Capture the cell that displays the provided text and extract its [X, Y] central coordinate. 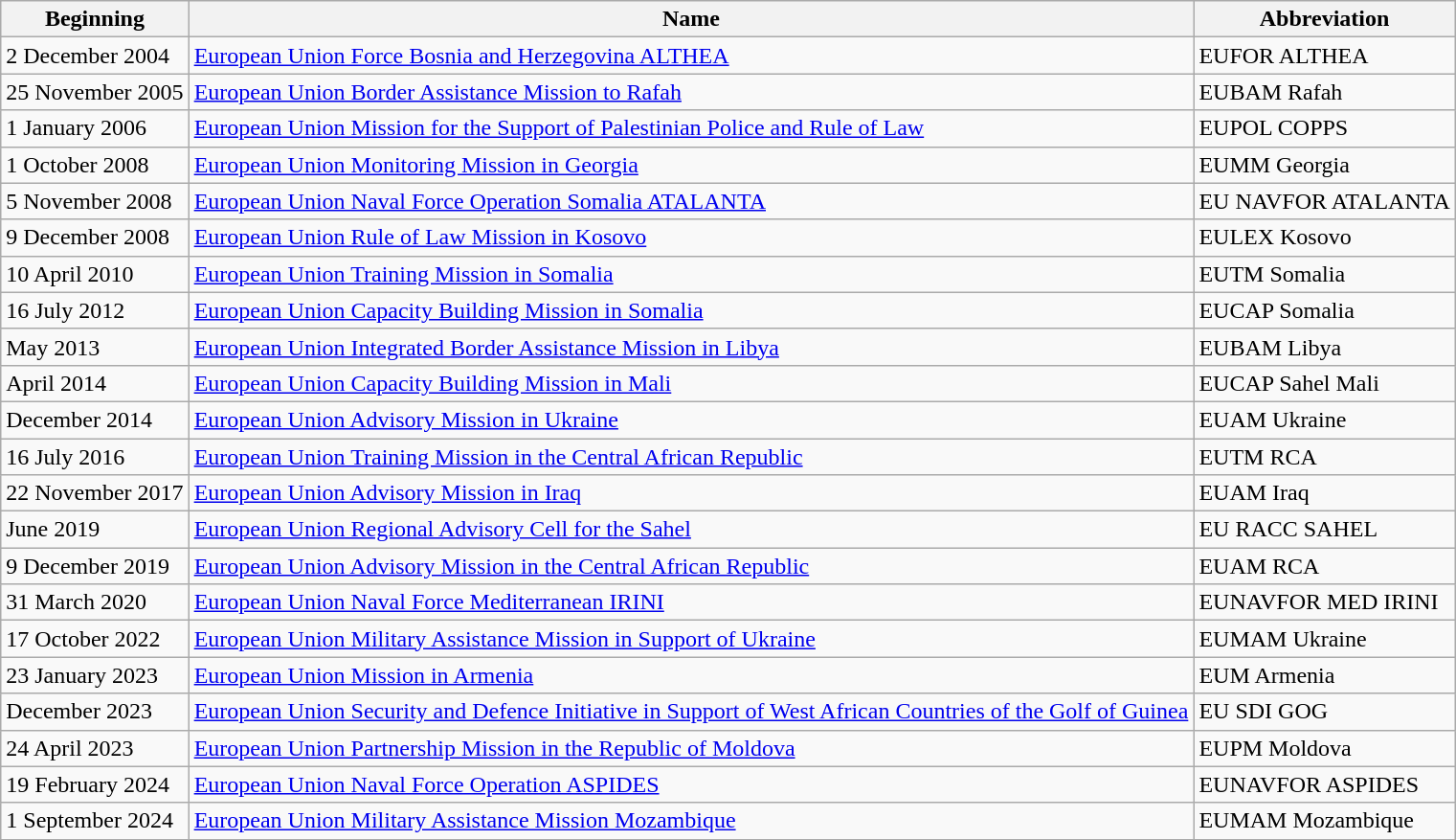
EUFOR ALTHEA [1325, 56]
19 February 2024 [95, 784]
EU RACC SAHEL [1325, 530]
EUPM Moldova [1325, 748]
European Union Rule of Law Mission in Kosovo [691, 238]
17 October 2022 [95, 639]
EUTM RCA [1325, 457]
EULEX Kosovo [1325, 238]
European Union Mission in Armenia [691, 675]
EUMAM Ukraine [1325, 639]
EUBAM Rafah [1325, 92]
Name [691, 19]
European Union Integrated Border Assistance Mission in Libya [691, 347]
EUM Armenia [1325, 675]
25 November 2005 [95, 92]
EUCAP Sahel Mali [1325, 383]
European Union Capacity Building Mission in Mali [691, 383]
10 April 2010 [95, 274]
European Union Naval Force Operation ASPIDES [691, 784]
European Union Advisory Mission in Iraq [691, 493]
Abbreviation [1325, 19]
EUMAM Mozambique [1325, 821]
EUNAVFOR MED IRINI [1325, 602]
EUMM Georgia [1325, 165]
European Union Partnership Mission in the Republic of Moldova [691, 748]
EUBAM Libya [1325, 347]
EUTM Somalia [1325, 274]
European Union Military Assistance Mission in Support of Ukraine [691, 639]
EUCAP Somalia [1325, 310]
5 November 2008 [95, 201]
European Union Border Assistance Mission to Rafah [691, 92]
European Union Naval Force Operation Somalia ATALANTA [691, 201]
European Union Regional Advisory Cell for the Sahel [691, 530]
European Union Mission for the Support of Palestinian Police and Rule of Law [691, 128]
9 December 2019 [95, 566]
Beginning [95, 19]
European Union Advisory Mission in Ukraine [691, 420]
EU SDI GOG [1325, 712]
European Union Training Mission in Somalia [691, 274]
1 September 2024 [95, 821]
EUNAVFOR ASPIDES [1325, 784]
April 2014 [95, 383]
European Union Naval Force Mediterranean IRINI [691, 602]
European Union Capacity Building Mission in Somalia [691, 310]
European Union Force Bosnia and Herzegovina ALTHEA [691, 56]
European Union Advisory Mission in the Central African Republic [691, 566]
16 July 2012 [95, 310]
1 January 2006 [95, 128]
European Union Military Assistance Mission Mozambique [691, 821]
31 March 2020 [95, 602]
June 2019 [95, 530]
EUAM RCA [1325, 566]
European Union Security and Defence Initiative in Support of West African Countries of the Golf of Guinea [691, 712]
European Union Training Mission in the Central African Republic [691, 457]
9 December 2008 [95, 238]
May 2013 [95, 347]
24 April 2023 [95, 748]
December 2014 [95, 420]
European Union Monitoring Mission in Georgia [691, 165]
23 January 2023 [95, 675]
2 December 2004 [95, 56]
EUPOL COPPS [1325, 128]
EUAM Ukraine [1325, 420]
22 November 2017 [95, 493]
EUAM Iraq [1325, 493]
December 2023 [95, 712]
16 July 2016 [95, 457]
EU NAVFOR ATALANTA [1325, 201]
1 October 2008 [95, 165]
